Return (X, Y) of the center of cell containing provided text 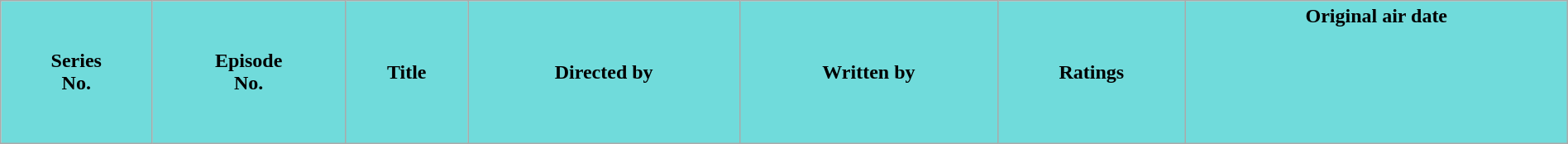
Ratings (1092, 73)
SeriesNo. (76, 73)
Original air date (1376, 73)
Title (407, 73)
Written by (868, 73)
Directed by (604, 73)
EpisodeNo. (249, 73)
